Output the (x, y) coordinate of the center of the cell containing the given text.  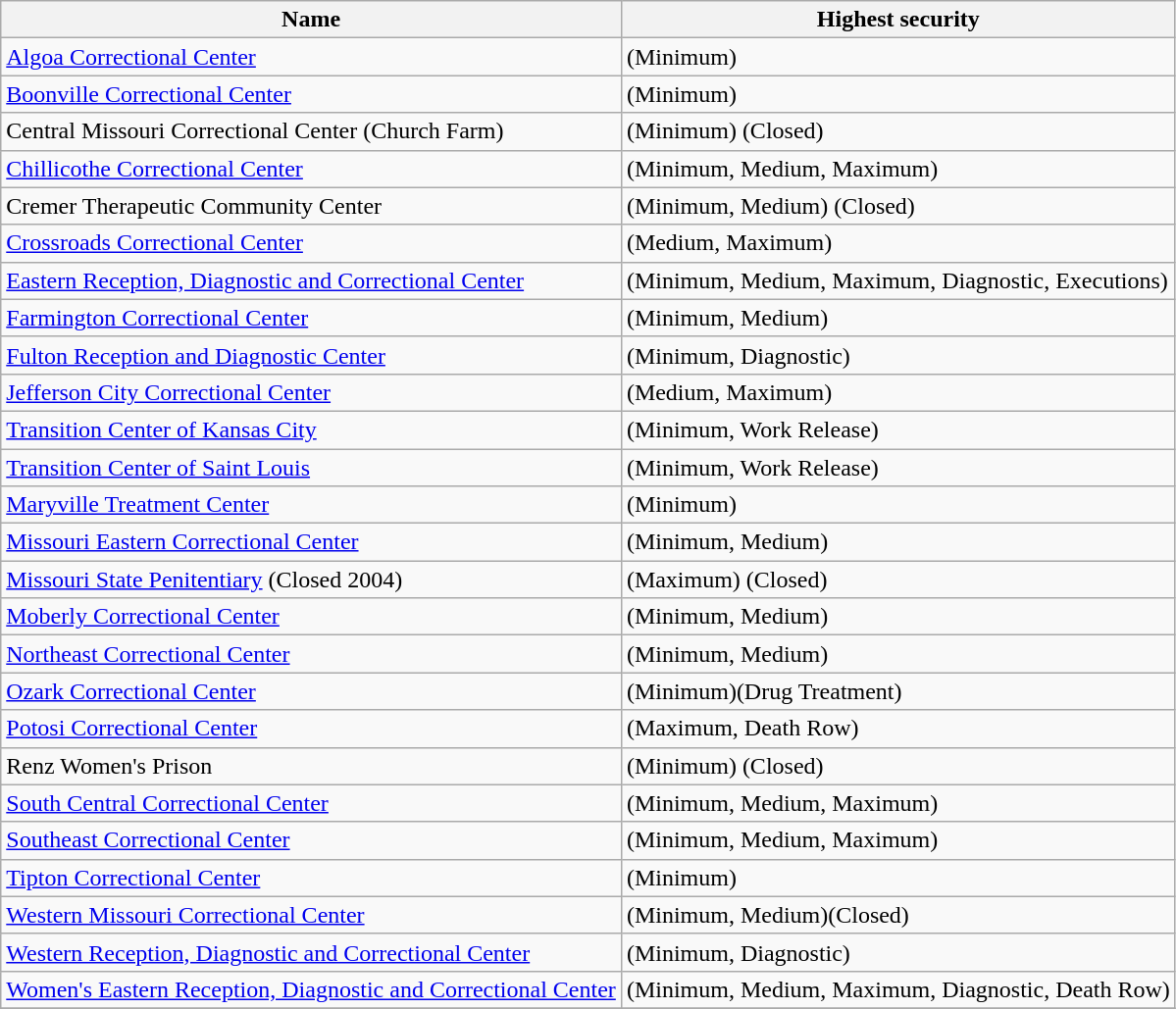
Algoa Correctional Center (312, 57)
(Maximum, Death Row) (898, 729)
Boonville Correctional Center (312, 94)
Missouri Eastern Correctional Center (312, 542)
(Minimum, Medium)(Closed) (898, 915)
(Minimum, Medium, Maximum, Diagnostic, Executions) (898, 280)
Crossroads Correctional Center (312, 243)
Eastern Reception, Diagnostic and Correctional Center (312, 280)
Moberly Correctional Center (312, 617)
Cremer Therapeutic Community Center (312, 206)
Ozark Correctional Center (312, 691)
Name (312, 20)
Fulton Reception and Diagnostic Center (312, 355)
Jefferson City Correctional Center (312, 392)
(Maximum) (Closed) (898, 580)
Tipton Correctional Center (312, 878)
Potosi Correctional Center (312, 729)
Missouri State Penitentiary (Closed 2004) (312, 580)
Highest security (898, 20)
Women's Eastern Reception, Diagnostic and Correctional Center (312, 989)
Western Missouri Correctional Center (312, 915)
Transition Center of Saint Louis (312, 468)
Farmington Correctional Center (312, 318)
Maryville Treatment Center (312, 505)
Central Missouri Correctional Center (Church Farm) (312, 131)
Transition Center of Kansas City (312, 429)
(Minimum)(Drug Treatment) (898, 691)
Chillicothe Correctional Center (312, 169)
Southeast Correctional Center (312, 840)
South Central Correctional Center (312, 803)
Western Reception, Diagnostic and Correctional Center (312, 952)
Northeast Correctional Center (312, 654)
Renz Women's Prison (312, 766)
(Minimum, Medium, Maximum, Diagnostic, Death Row) (898, 989)
(Minimum, Medium) (Closed) (898, 206)
